Capture the cell that displays the provided text and extract its [x, y] central coordinate. 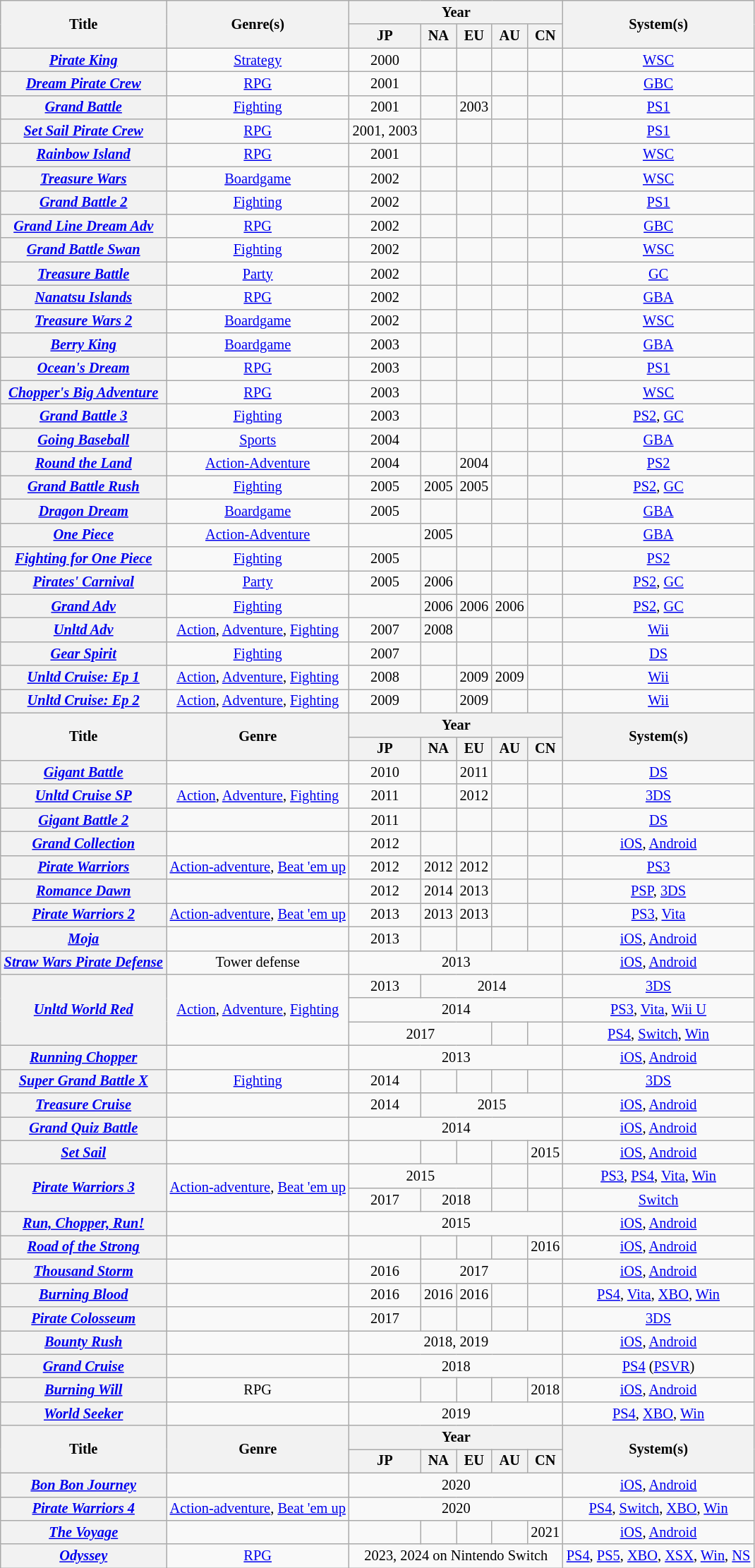
Nanatsu Islands [83, 297]
Dragon Dream [83, 511]
PS4, PS5, XBO, XSX, Win, NS [658, 1556]
Unltd Cruise SP [83, 796]
Gear Spirit [83, 653]
Unltd Adv [83, 629]
Tower defense [258, 963]
Pirate King [83, 60]
PS4, XBO, Win [658, 1413]
Pirate Warriors 2 [83, 915]
Grand Cruise [83, 1366]
2010 [385, 772]
Burning Will [83, 1389]
Dream Pirate Crew [83, 83]
PS4, Vita, XBO, Win [658, 1295]
Moja [83, 939]
2000 [385, 60]
Unltd World Red [83, 1009]
Rainbow Island [83, 155]
Switch [658, 1200]
Run, Chopper, Run! [83, 1224]
2001, 2003 [385, 131]
GC [658, 274]
Treasure Wars 2 [83, 321]
Gigant Battle [83, 772]
Bounty Rush [83, 1342]
Unltd Cruise: Ep 1 [83, 677]
Treasure Cruise [83, 1105]
Set Sail [83, 1152]
Pirate Warriors 3 [83, 1188]
2023, 2024 on Nintendo Switch [456, 1556]
The Voyage [83, 1532]
Grand Battle Rush [83, 487]
2018, 2019 [456, 1342]
Grand Line Dream Adv [83, 226]
Grand Collection [83, 843]
Genre(s) [258, 24]
2021 [545, 1532]
Going Baseball [83, 440]
Grand Battle [83, 107]
Running Chopper [83, 1057]
Straw Wars Pirate Defense [83, 963]
PS4, Switch, XBO, Win [658, 1509]
Sports [258, 440]
PS3, Vita, Wii U [658, 1010]
Pirate Warriors 4 [83, 1509]
Treasure Battle [83, 274]
2019 [456, 1413]
One Piece [83, 535]
Grand Battle 3 [83, 416]
Unltd Cruise: Ep 2 [83, 701]
Romance Dawn [83, 891]
Pirate Warriors [83, 867]
Odyssey [83, 1556]
PS4 (PSVR) [658, 1366]
Grand Quiz Battle [83, 1128]
Berry King [83, 345]
Ocean's Dream [83, 368]
Round the Land [83, 464]
Grand Adv [83, 606]
Gigant Battle 2 [83, 820]
Strategy [258, 60]
Fighting for One Piece [83, 558]
Set Sail Pirate Crew [83, 131]
Grand Battle Swan [83, 250]
Bon Bon Journey [83, 1485]
Burning Blood [83, 1295]
Super Grand Battle X [83, 1081]
Grand Battle 2 [83, 203]
Pirate Colosseum [83, 1318]
PS4, Switch, Win [658, 1034]
Chopper's Big Adventure [83, 392]
Thousand Storm [83, 1271]
PSP, 3DS [658, 891]
Treasure Wars [83, 179]
Pirates' Carnival [83, 582]
Road of the Strong [83, 1247]
PS3 [658, 867]
PS3, PS4, Vita, Win [658, 1176]
World Seeker [83, 1413]
PS3, Vita [658, 915]
